Detect which cell encompasses the target text, then output its (X, Y) center coordinate. 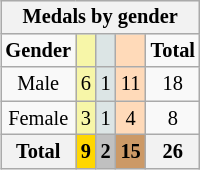
6 (86, 84)
9 (86, 152)
18 (173, 84)
8 (173, 118)
Male (38, 84)
26 (173, 152)
15 (131, 152)
Female (38, 118)
Gender (38, 51)
Medals by gender (100, 17)
11 (131, 84)
4 (131, 118)
2 (106, 152)
3 (86, 118)
